Find where the given text appears and provide that cell's center as (X, Y) coordinate. 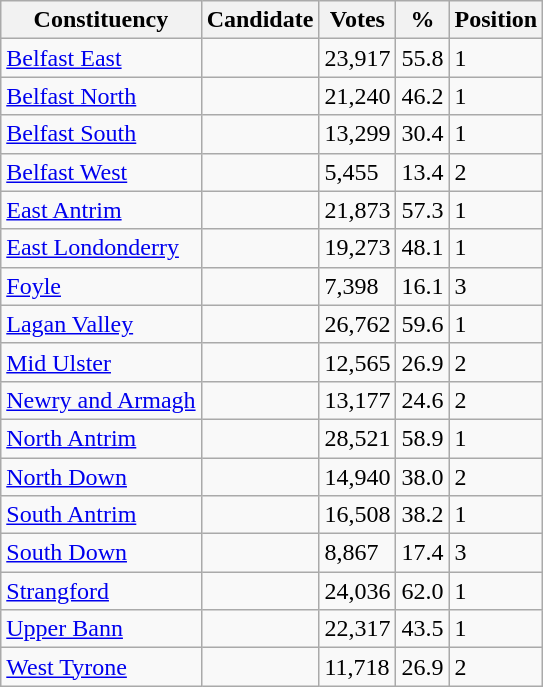
Candidate (260, 20)
South Antrim (101, 515)
57.3 (422, 210)
38.2 (422, 515)
7,398 (358, 286)
23,917 (358, 58)
13.4 (422, 172)
11,718 (358, 667)
Strangford (101, 591)
22,317 (358, 629)
28,521 (358, 438)
13,177 (358, 400)
Belfast West (101, 172)
Upper Bann (101, 629)
Foyle (101, 286)
17.4 (422, 553)
North Down (101, 477)
26,762 (358, 324)
North Antrim (101, 438)
19,273 (358, 248)
24.6 (422, 400)
24,036 (358, 591)
46.2 (422, 96)
Belfast East (101, 58)
16.1 (422, 286)
13,299 (358, 134)
West Tyrone (101, 667)
Belfast North (101, 96)
5,455 (358, 172)
Lagan Valley (101, 324)
21,240 (358, 96)
62.0 (422, 591)
% (422, 20)
8,867 (358, 553)
55.8 (422, 58)
Constituency (101, 20)
21,873 (358, 210)
Votes (358, 20)
48.1 (422, 248)
43.5 (422, 629)
38.0 (422, 477)
14,940 (358, 477)
58.9 (422, 438)
16,508 (358, 515)
59.6 (422, 324)
Position (496, 20)
South Down (101, 553)
Belfast South (101, 134)
East Londonderry (101, 248)
Mid Ulster (101, 362)
Newry and Armagh (101, 400)
12,565 (358, 362)
East Antrim (101, 210)
30.4 (422, 134)
